From the cell containing the given text, extract its center point as [X, Y] coordinate. 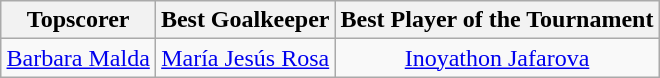
Inoyathon Jafarova [497, 58]
Barbara Malda [78, 58]
Best Player of the Tournament [497, 20]
María Jesús Rosa [245, 58]
Topscorer [78, 20]
Best Goalkeeper [245, 20]
